Capture the cell that displays the provided text and extract its (x, y) central coordinate. 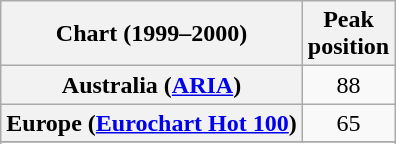
Chart (1999–2000) (152, 34)
Peakposition (348, 34)
88 (348, 85)
Australia (ARIA) (152, 85)
Europe (Eurochart Hot 100) (152, 123)
65 (348, 123)
